Locate the cell with the specified text and output its [X, Y] center coordinate. 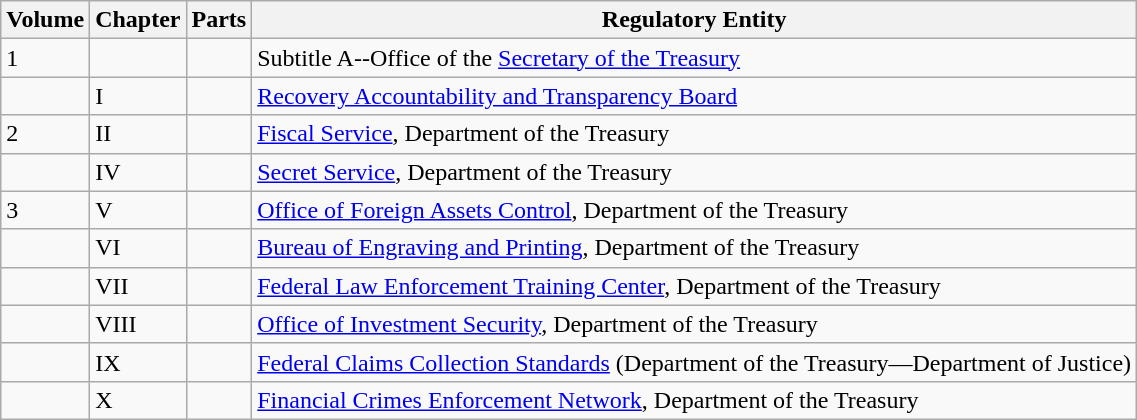
Office of Investment Security, Department of the Treasury [694, 324]
I [138, 96]
Office of Foreign Assets Control, Department of the Treasury [694, 210]
Recovery Accountability and Transparency Board [694, 96]
Fiscal Service, Department of the Treasury [694, 134]
Regulatory Entity [694, 20]
Chapter [138, 20]
VIII [138, 324]
1 [46, 58]
3 [46, 210]
Parts [219, 20]
VII [138, 286]
X [138, 400]
Financial Crimes Enforcement Network, Department of the Treasury [694, 400]
Bureau of Engraving and Printing, Department of the Treasury [694, 248]
IV [138, 172]
Federal Claims Collection Standards (Department of the Treasury—Department of Justice) [694, 362]
Subtitle A--Office of the Secretary of the Treasury [694, 58]
V [138, 210]
II [138, 134]
Federal Law Enforcement Training Center, Department of the Treasury [694, 286]
Secret Service, Department of the Treasury [694, 172]
2 [46, 134]
IX [138, 362]
VI [138, 248]
Volume [46, 20]
